Output the [x, y] coordinate of the center of the cell containing the given text.  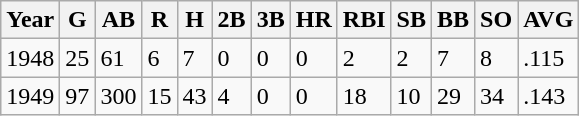
AB [118, 20]
15 [160, 96]
Year [30, 20]
34 [496, 96]
3B [270, 20]
.143 [548, 96]
H [194, 20]
43 [194, 96]
4 [232, 96]
29 [452, 96]
.115 [548, 58]
1948 [30, 58]
AVG [548, 20]
SB [411, 20]
R [160, 20]
1949 [30, 96]
10 [411, 96]
6 [160, 58]
G [78, 20]
BB [452, 20]
97 [78, 96]
2B [232, 20]
SO [496, 20]
18 [364, 96]
300 [118, 96]
8 [496, 58]
HR [314, 20]
61 [118, 58]
25 [78, 58]
RBI [364, 20]
